Identify which cell holds the provided text, then report its [X, Y] central coordinate. 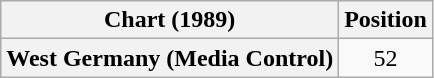
Chart (1989) [170, 20]
52 [386, 58]
Position [386, 20]
West Germany (Media Control) [170, 58]
